Extract the [X, Y] coordinate from the center of the cell holding the provided text.  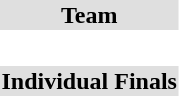
Individual Finals [89, 81]
Team [89, 15]
